Capture the cell that displays the provided text and extract its (X, Y) central coordinate. 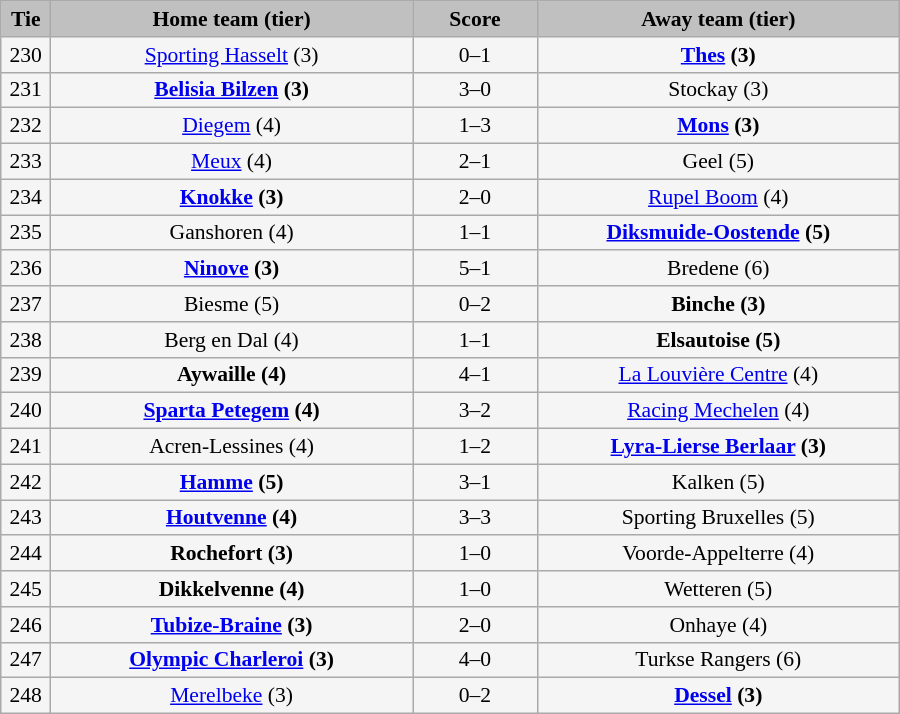
3–0 (476, 90)
Racing Mechelen (4) (718, 411)
Bredene (6) (718, 269)
5–1 (476, 269)
Home team (tier) (232, 19)
Score (476, 19)
232 (26, 126)
Stockay (3) (718, 90)
Meux (4) (232, 162)
241 (26, 447)
Olympic Charleroi (3) (232, 660)
Sporting Bruxelles (5) (718, 518)
242 (26, 482)
Hamme (5) (232, 482)
Sporting Hasselt (3) (232, 55)
2–1 (476, 162)
Ganshoren (4) (232, 233)
244 (26, 554)
248 (26, 696)
Ninove (3) (232, 269)
3–3 (476, 518)
Elsautoise (5) (718, 340)
Belisia Bilzen (3) (232, 90)
1–2 (476, 447)
Voorde-Appelterre (4) (718, 554)
Mons (3) (718, 126)
246 (26, 625)
3–2 (476, 411)
240 (26, 411)
Rupel Boom (4) (718, 197)
Houtvenne (4) (232, 518)
235 (26, 233)
Tubize-Braine (3) (232, 625)
Diegem (4) (232, 126)
Wetteren (5) (718, 589)
233 (26, 162)
Acren-Lessines (4) (232, 447)
4–0 (476, 660)
Turkse Rangers (6) (718, 660)
4–1 (476, 375)
Away team (tier) (718, 19)
247 (26, 660)
Rochefort (3) (232, 554)
Berg en Dal (4) (232, 340)
0–1 (476, 55)
245 (26, 589)
243 (26, 518)
Merelbeke (3) (232, 696)
1–3 (476, 126)
Binche (3) (718, 304)
238 (26, 340)
Sparta Petegem (4) (232, 411)
Biesme (5) (232, 304)
Dessel (3) (718, 696)
Geel (5) (718, 162)
237 (26, 304)
Kalken (5) (718, 482)
Lyra-Lierse Berlaar (3) (718, 447)
Aywaille (4) (232, 375)
234 (26, 197)
La Louvière Centre (4) (718, 375)
239 (26, 375)
Onhaye (4) (718, 625)
230 (26, 55)
Knokke (3) (232, 197)
Thes (3) (718, 55)
3–1 (476, 482)
Tie (26, 19)
231 (26, 90)
Dikkelvenne (4) (232, 589)
Diksmuide-Oostende (5) (718, 233)
236 (26, 269)
